Output the [x, y] coordinate of the center of the cell containing the given text.  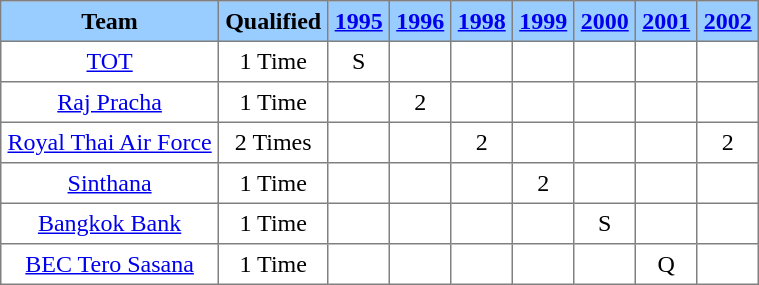
1996 [420, 21]
1999 [543, 21]
2000 [605, 21]
Q [666, 264]
2 Times [273, 142]
Sinthana [110, 183]
2002 [728, 21]
BEC Tero Sasana [110, 264]
2001 [666, 21]
Bangkok Bank [110, 223]
Team [110, 21]
Royal Thai Air Force [110, 142]
Qualified [273, 21]
TOT [110, 61]
1998 [482, 21]
1995 [359, 21]
Raj Pracha [110, 102]
